Return [x, y] of the center of cell containing provided text 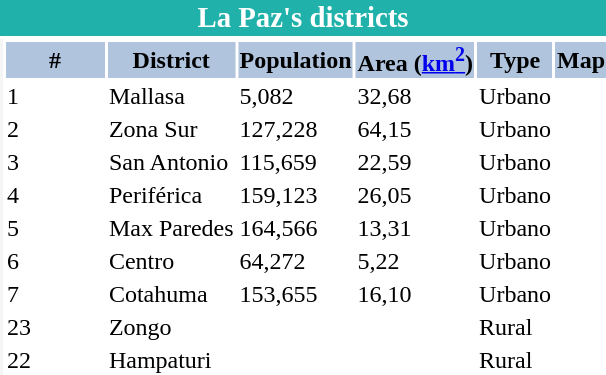
6 [54, 261]
32,68 [416, 96]
5 [54, 228]
Cotahuma [171, 294]
164,566 [296, 228]
Type [516, 60]
San Antonio [171, 162]
127,228 [296, 129]
Centro [171, 261]
Max Paredes [171, 228]
1 [54, 96]
Population [296, 60]
13,31 [416, 228]
5,22 [416, 261]
153,655 [296, 294]
# [54, 60]
Area (km2) [416, 60]
7 [54, 294]
22,59 [416, 162]
159,123 [296, 195]
4 [54, 195]
3 [54, 162]
Periférica [171, 195]
23 [54, 327]
Mallasa [171, 96]
Zona Sur [171, 129]
64,15 [416, 129]
64,272 [296, 261]
26,05 [416, 195]
16,10 [416, 294]
22 [54, 360]
District [171, 60]
5,082 [296, 96]
Hampaturi [171, 360]
Zongo [171, 327]
2 [54, 129]
115,659 [296, 162]
